Detect which cell encompasses the target text, then output its (X, Y) center coordinate. 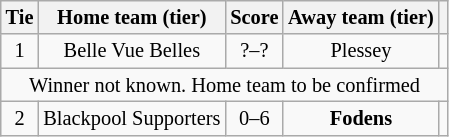
Winner not known. Home team to be confirmed (225, 85)
1 (20, 51)
Score (254, 17)
Tie (20, 17)
2 (20, 118)
0–6 (254, 118)
?–? (254, 51)
Belle Vue Belles (132, 51)
Blackpool Supporters (132, 118)
Away team (tier) (360, 17)
Home team (tier) (132, 17)
Fodens (360, 118)
Plessey (360, 51)
